Scan for the cell matching the given text and deliver its (x, y) coordinate at center. 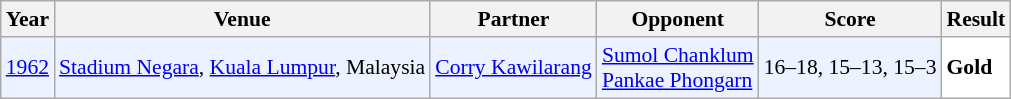
Gold (976, 68)
Stadium Negara, Kuala Lumpur, Malaysia (242, 68)
Score (850, 19)
Opponent (678, 19)
1962 (28, 68)
Partner (514, 19)
Corry Kawilarang (514, 68)
Venue (242, 19)
Sumol Chanklum Pankae Phongarn (678, 68)
Result (976, 19)
16–18, 15–13, 15–3 (850, 68)
Year (28, 19)
